Return [X, Y] of the center of cell containing provided text 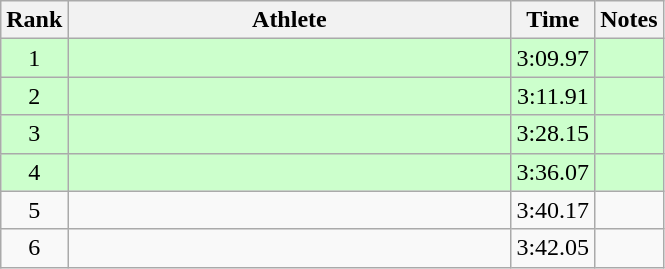
Notes [629, 20]
3:42.05 [553, 248]
6 [34, 248]
4 [34, 172]
3:40.17 [553, 210]
Time [553, 20]
Athlete [290, 20]
3:36.07 [553, 172]
3 [34, 134]
2 [34, 96]
3:28.15 [553, 134]
3:09.97 [553, 58]
Rank [34, 20]
5 [34, 210]
3:11.91 [553, 96]
1 [34, 58]
